Pinpoint the cell where the given text exists, returning its [X, Y] midpoint coordinate. 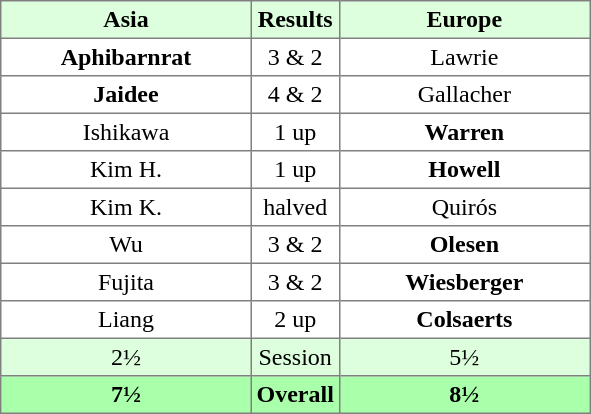
Howell [464, 170]
Session [295, 357]
2½ [126, 357]
4 & 2 [295, 95]
Europe [464, 20]
8½ [464, 395]
Fujita [126, 282]
Wu [126, 245]
Gallacher [464, 95]
Results [295, 20]
5½ [464, 357]
Asia [126, 20]
Warren [464, 132]
7½ [126, 395]
halved [295, 207]
Lawrie [464, 57]
Jaidee [126, 95]
Wiesberger [464, 282]
Liang [126, 320]
Ishikawa [126, 132]
Kim K. [126, 207]
Colsaerts [464, 320]
Kim H. [126, 170]
Overall [295, 395]
2 up [295, 320]
Quirós [464, 207]
Aphibarnrat [126, 57]
Olesen [464, 245]
